Identify which cell holds the provided text, then report its (x, y) central coordinate. 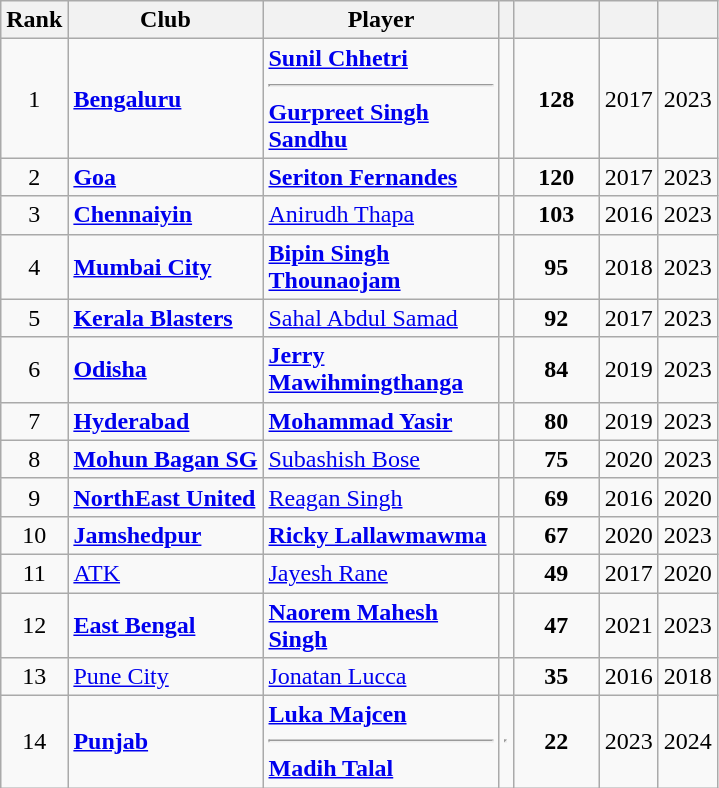
6 (34, 370)
NorthEast United (166, 497)
Bipin Singh Thounaojam (381, 266)
9 (34, 497)
Mohun Bagan SG (166, 459)
Mohammad Yasir (381, 421)
10 (34, 535)
Chennaiyin (166, 215)
Seriton Fernandes (381, 177)
Reagan Singh (381, 497)
Ricky Lallawmawma (381, 535)
35 (556, 677)
13 (34, 677)
49 (556, 573)
69 (556, 497)
Club (166, 20)
Punjab (166, 742)
4 (34, 266)
12 (34, 624)
103 (556, 215)
Hyderabad (166, 421)
Jayesh Rane (381, 573)
95 (556, 266)
5 (34, 318)
3 (34, 215)
Kerala Blasters (166, 318)
1 (34, 98)
8 (34, 459)
7 (34, 421)
Jonatan Lucca (381, 677)
128 (556, 98)
Anirudh Thapa (381, 215)
2 (34, 177)
11 (34, 573)
Mumbai City (166, 266)
Sahal Abdul Samad (381, 318)
2024 (688, 742)
67 (556, 535)
Jamshedpur (166, 535)
Subashish Bose (381, 459)
14 (34, 742)
84 (556, 370)
Player (381, 20)
Pune City (166, 677)
22 (556, 742)
Sunil ChhetriGurpreet Singh Sandhu (381, 98)
75 (556, 459)
2021 (628, 624)
80 (556, 421)
East Bengal (166, 624)
Goa (166, 177)
Odisha (166, 370)
Jerry Mawihmingthanga (381, 370)
120 (556, 177)
Bengaluru (166, 98)
Naorem Mahesh Singh (381, 624)
ATK (166, 573)
Rank (34, 20)
47 (556, 624)
Luka MajcenMadih Talal (381, 742)
92 (556, 318)
